Determine the (x, y) coordinate at the center of the cell enclosing the given text.  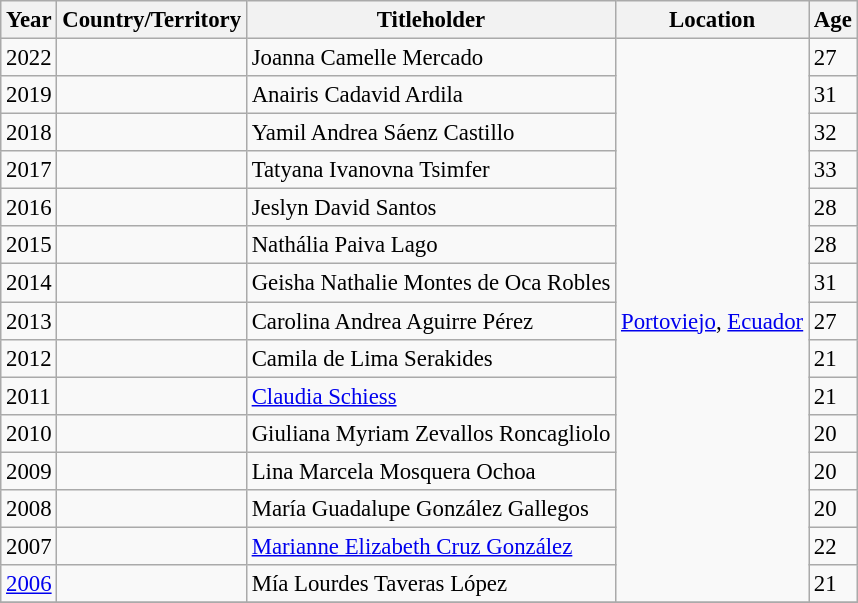
Nathália Paiva Lago (430, 245)
Country/Territory (152, 20)
Geisha Nathalie Montes de Oca Robles (430, 283)
33 (832, 170)
Tatyana Ivanovna Tsimfer (430, 170)
Giuliana Myriam Zevallos Roncagliolo (430, 433)
Lina Marcela Mosquera Ochoa (430, 471)
Yamil Andrea Sáenz Castillo (430, 133)
Joanna Camelle Mercado (430, 58)
2019 (29, 95)
Jeslyn David Santos (430, 208)
Mía Lourdes Taveras López (430, 584)
2016 (29, 208)
2022 (29, 58)
Age (832, 20)
22 (832, 546)
2013 (29, 321)
Titleholder (430, 20)
Carolina Andrea Aguirre Pérez (430, 321)
Claudia Schiess (430, 396)
María Guadalupe González Gallegos (430, 509)
Camila de Lima Serakides (430, 358)
32 (832, 133)
Marianne Elizabeth Cruz González (430, 546)
Portoviejo, Ecuador (712, 321)
2015 (29, 245)
Year (29, 20)
2010 (29, 433)
Location (712, 20)
2014 (29, 283)
2011 (29, 396)
2007 (29, 546)
2009 (29, 471)
2008 (29, 509)
2012 (29, 358)
2006 (29, 584)
Anairis Cadavid Ardila (430, 95)
2018 (29, 133)
2017 (29, 170)
